Locate the cell with the specified text and output its (X, Y) center coordinate. 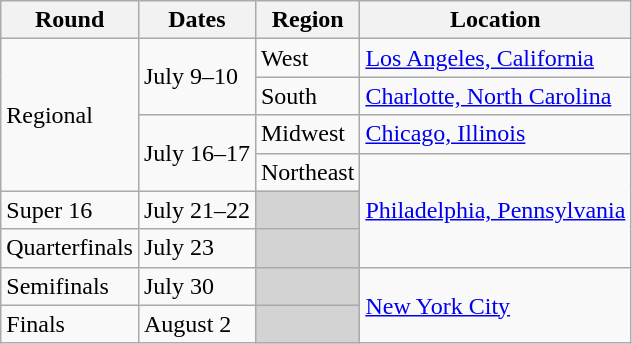
Philadelphia, Pennsylvania (496, 210)
July 16–17 (196, 153)
July 30 (196, 286)
Super 16 (70, 210)
July 23 (196, 248)
Location (496, 20)
July 9–10 (196, 77)
New York City (496, 305)
Los Angeles, California (496, 58)
Northeast (307, 172)
Regional (70, 115)
Chicago, Illinois (496, 134)
Round (70, 20)
West (307, 58)
South (307, 96)
Finals (70, 324)
Quarterfinals (70, 248)
July 21–22 (196, 210)
Dates (196, 20)
Charlotte, North Carolina (496, 96)
Semifinals (70, 286)
Region (307, 20)
August 2 (196, 324)
Midwest (307, 134)
